From the cell containing the given text, extract its center point as [x, y] coordinate. 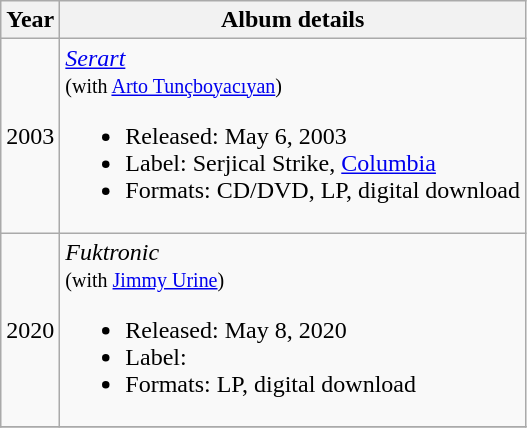
2020 [30, 330]
Fuktronic(with Jimmy Urine)Released: May 8, 2020Label:Formats: LP, digital download [293, 330]
Serart(with Arto Tunçboyacıyan)Released: May 6, 2003Label: Serjical Strike, ColumbiaFormats: CD/DVD, LP, digital download [293, 136]
Album details [293, 20]
Year [30, 20]
2003 [30, 136]
